Detect which cell encompasses the target text, then output its (X, Y) center coordinate. 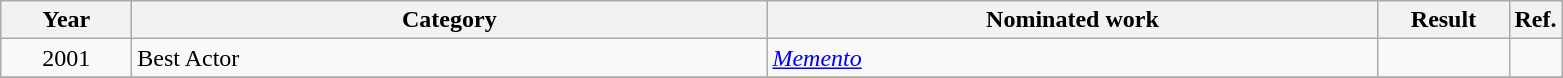
Memento (1072, 58)
Result (1444, 20)
2001 (66, 58)
Best Actor (450, 58)
Nominated work (1072, 20)
Ref. (1536, 20)
Category (450, 20)
Year (66, 20)
